Search for the cell housing the specified text and yield its (X, Y) center coordinate. 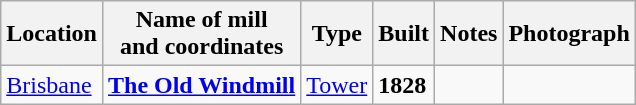
Name of milland coordinates (201, 34)
Brisbane (52, 85)
Location (52, 34)
Type (337, 34)
1828 (404, 85)
The Old Windmill (201, 85)
Notes (469, 34)
Tower (337, 85)
Photograph (569, 34)
Built (404, 34)
